Provide the (X, Y) coordinate of the cell's center where the given text is located.  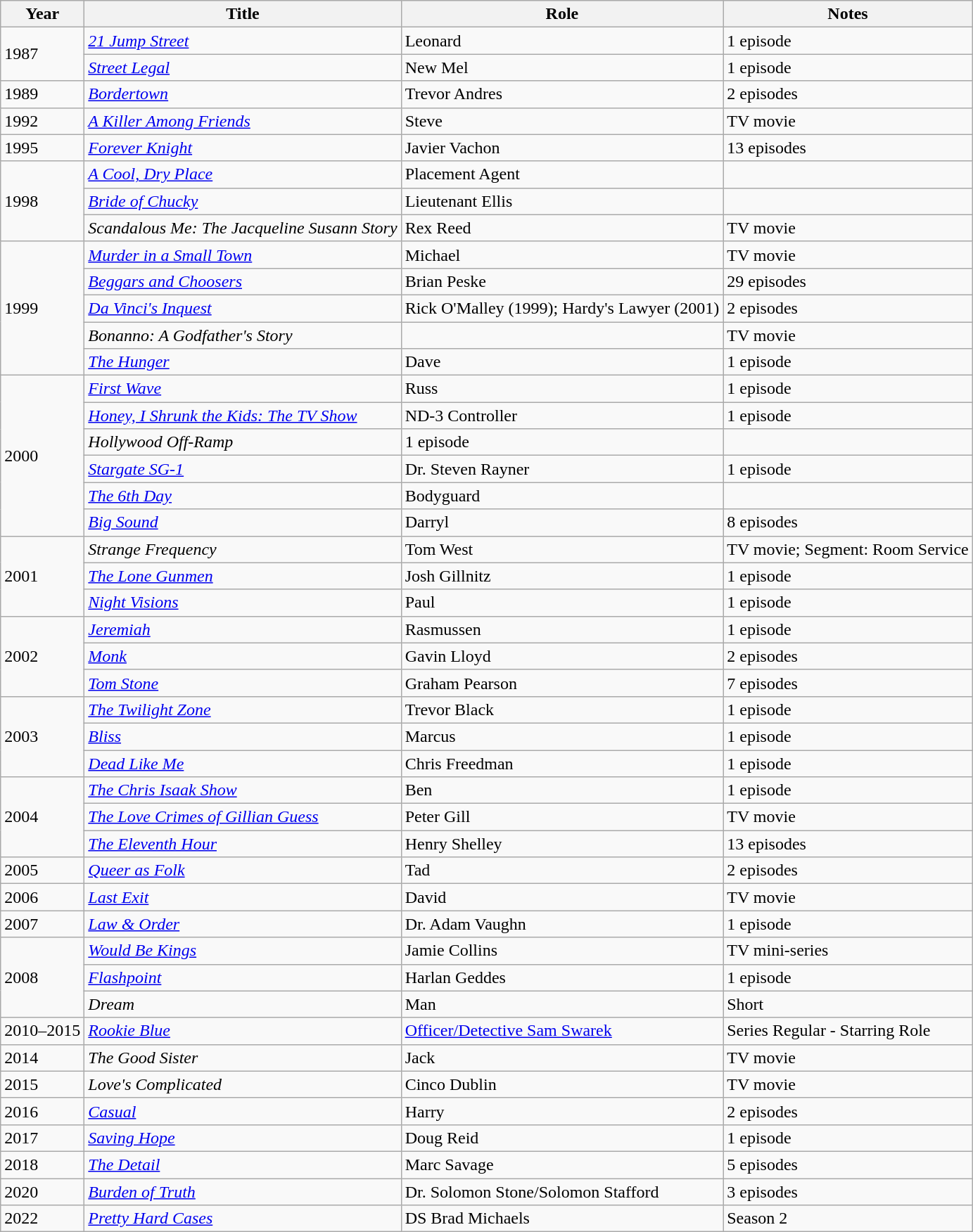
Casual (243, 1111)
1995 (42, 148)
2020 (42, 1192)
7 episodes (848, 683)
Jamie Collins (562, 951)
21 Jump Street (243, 41)
Darryl (562, 522)
Beggars and Choosers (243, 281)
Scandalous Me: The Jacqueline Susann Story (243, 228)
3 episodes (848, 1192)
29 episodes (848, 281)
Marcus (562, 736)
Law & Order (243, 924)
Dr. Adam Vaughn (562, 924)
Doug Reid (562, 1138)
Burden of Truth (243, 1192)
2007 (42, 924)
2022 (42, 1219)
Lieutenant Ellis (562, 201)
The Eleventh Hour (243, 844)
Role (562, 14)
2000 (42, 456)
2001 (42, 576)
Monk (243, 656)
Series Regular - Starring Role (848, 1031)
Title (243, 14)
Forever Knight (243, 148)
Pretty Hard Cases (243, 1219)
Leonard (562, 41)
Night Visions (243, 603)
Officer/Detective Sam Swarek (562, 1031)
2010–2015 (42, 1031)
The Love Crimes of Gillian Guess (243, 817)
1992 (42, 121)
The Lone Gunmen (243, 576)
A Killer Among Friends (243, 121)
Jeremiah (243, 629)
ND-3 Controller (562, 416)
Street Legal (243, 68)
Queer as Folk (243, 871)
2004 (42, 817)
1998 (42, 201)
Dave (562, 362)
Rick O'Malley (1999); Hardy's Lawyer (2001) (562, 308)
Strange Frequency (243, 549)
1999 (42, 308)
Brian Peske (562, 281)
Notes (848, 14)
Paul (562, 603)
Trevor Black (562, 710)
The Detail (243, 1164)
2005 (42, 871)
1989 (42, 94)
A Cool, Dry Place (243, 174)
Marc Savage (562, 1164)
Honey, I Shrunk the Kids: The TV Show (243, 416)
Dr. Solomon Stone/Solomon Stafford (562, 1192)
Dr. Steven Rayner (562, 469)
2003 (42, 736)
Bride of Chucky (243, 201)
Josh Gillnitz (562, 576)
Placement Agent (562, 174)
Peter Gill (562, 817)
The 6th Day (243, 496)
Would Be Kings (243, 951)
Saving Hope (243, 1138)
Dream (243, 1004)
2006 (42, 897)
Henry Shelley (562, 844)
Man (562, 1004)
Tad (562, 871)
Jack (562, 1058)
Last Exit (243, 897)
1987 (42, 54)
2014 (42, 1058)
Russ (562, 389)
The Good Sister (243, 1058)
Bliss (243, 736)
2018 (42, 1164)
2002 (42, 656)
David (562, 897)
Harlan Geddes (562, 977)
Bodyguard (562, 496)
The Hunger (243, 362)
2008 (42, 977)
Graham Pearson (562, 683)
Chris Freedman (562, 763)
DS Brad Michaels (562, 1219)
Stargate SG-1 (243, 469)
Steve (562, 121)
Tom Stone (243, 683)
Rex Reed (562, 228)
Tom West (562, 549)
Season 2 (848, 1219)
Ben (562, 790)
Michael (562, 255)
5 episodes (848, 1164)
Gavin Lloyd (562, 656)
TV mini-series (848, 951)
Big Sound (243, 522)
Cinco Dublin (562, 1084)
Rookie Blue (243, 1031)
2016 (42, 1111)
Dead Like Me (243, 763)
Harry (562, 1111)
The Chris Isaak Show (243, 790)
New Mel (562, 68)
Flashpoint (243, 977)
2015 (42, 1084)
Year (42, 14)
8 episodes (848, 522)
Rasmussen (562, 629)
TV movie; Segment: Room Service (848, 549)
Bonanno: A Godfather's Story (243, 335)
Bordertown (243, 94)
The Twilight Zone (243, 710)
First Wave (243, 389)
Short (848, 1004)
2017 (42, 1138)
Javier Vachon (562, 148)
Trevor Andres (562, 94)
Love's Complicated (243, 1084)
Hollywood Off-Ramp (243, 442)
Da Vinci's Inquest (243, 308)
Murder in a Small Town (243, 255)
